Identify which cell holds the provided text, then report its [x, y] central coordinate. 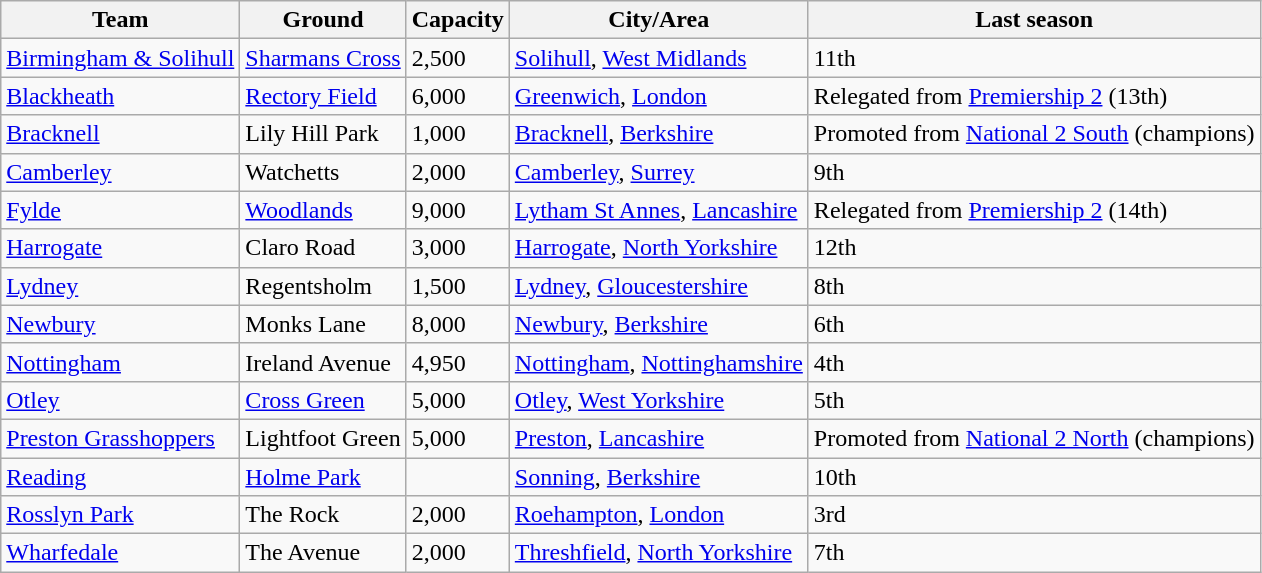
Team [120, 20]
Relegated from Premiership 2 (13th) [1034, 96]
Preston Grasshoppers [120, 438]
12th [1034, 248]
8,000 [458, 324]
Blackheath [120, 96]
3rd [1034, 515]
Rosslyn Park [120, 515]
Last season [1034, 20]
Lytham St Annes, Lancashire [658, 210]
Bracknell [120, 134]
4th [1034, 362]
Promoted from National 2 South (champions) [1034, 134]
Lightfoot Green [323, 438]
2,500 [458, 58]
Rectory Field [323, 96]
8th [1034, 286]
Lily Hill Park [323, 134]
11th [1034, 58]
9th [1034, 172]
Preston, Lancashire [658, 438]
Holme Park [323, 477]
Greenwich, London [658, 96]
Capacity [458, 20]
Solihull, West Midlands [658, 58]
Reading [120, 477]
Bracknell, Berkshire [658, 134]
Promoted from National 2 North (champions) [1034, 438]
Regentsholm [323, 286]
Roehampton, London [658, 515]
Wharfedale [120, 553]
Relegated from Premiership 2 (14th) [1034, 210]
Nottingham, Nottinghamshire [658, 362]
Birmingham & Solihull [120, 58]
Ireland Avenue [323, 362]
1,000 [458, 134]
Cross Green [323, 400]
Fylde [120, 210]
The Avenue [323, 553]
Ground [323, 20]
3,000 [458, 248]
Monks Lane [323, 324]
Sonning, Berkshire [658, 477]
9,000 [458, 210]
Threshfield, North Yorkshire [658, 553]
10th [1034, 477]
Otley, West Yorkshire [658, 400]
Camberley, Surrey [658, 172]
4,950 [458, 362]
Camberley [120, 172]
Harrogate, North Yorkshire [658, 248]
City/Area [658, 20]
Nottingham [120, 362]
6th [1034, 324]
Lydney, Gloucestershire [658, 286]
Watchetts [323, 172]
The Rock [323, 515]
5th [1034, 400]
Claro Road [323, 248]
7th [1034, 553]
6,000 [458, 96]
Newbury, Berkshire [658, 324]
Woodlands [323, 210]
Newbury [120, 324]
Otley [120, 400]
Harrogate [120, 248]
Sharmans Cross [323, 58]
Lydney [120, 286]
1,500 [458, 286]
